Extract the [X, Y] coordinate from the center of the cell holding the provided text.  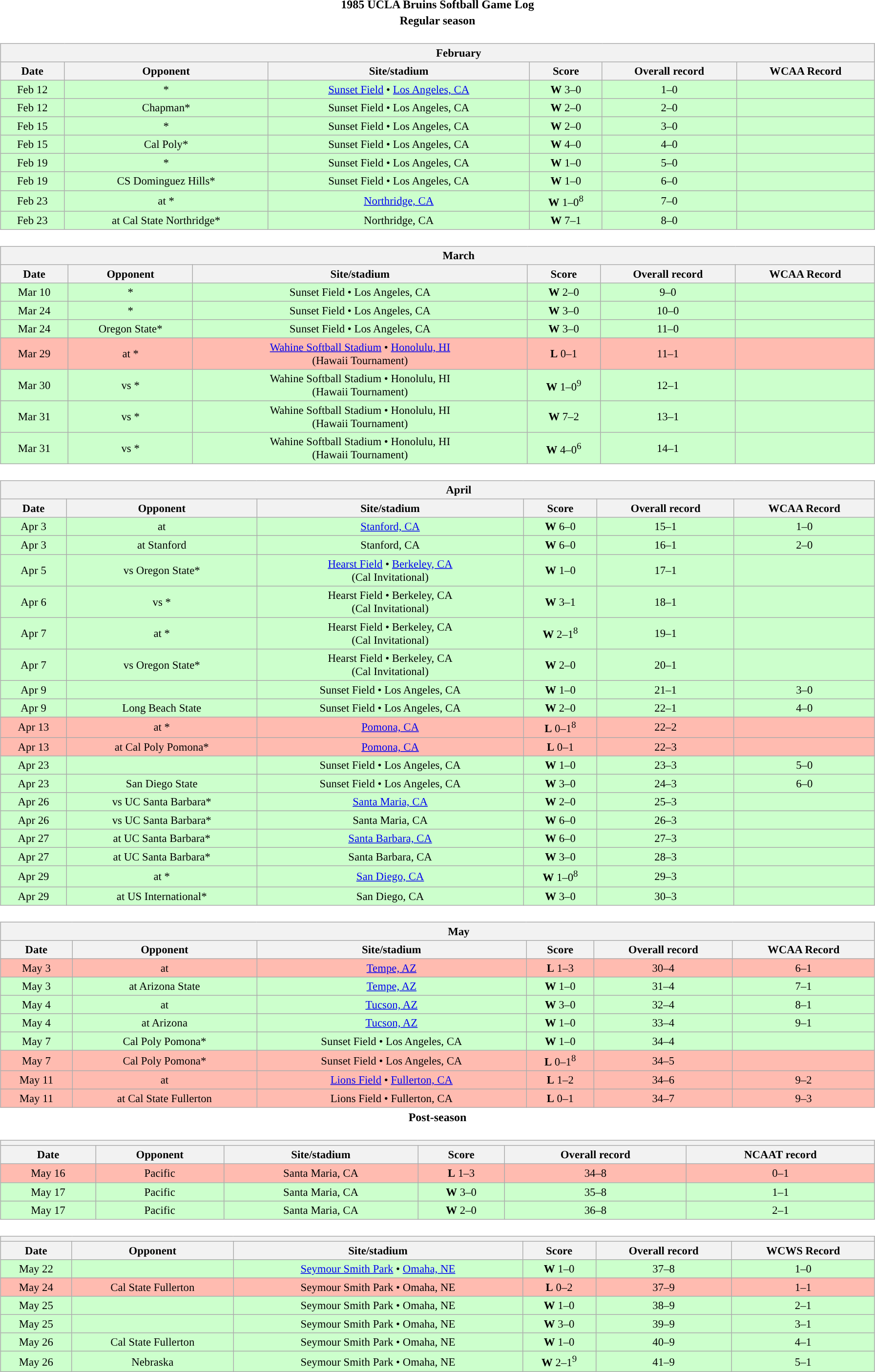
at Stanford [162, 545]
L 1–2 [561, 1080]
11–1 [668, 353]
at Cal Poly Pomona* [162, 747]
7–1 [804, 986]
Mar 29 [34, 353]
22–2 [666, 727]
W 2–18 [561, 634]
CS Dominguez Hills* [166, 181]
Apr 5 [34, 570]
22–1 [666, 708]
9–2 [804, 1080]
40–9 [664, 1342]
at Arizona [165, 1023]
37–9 [664, 1287]
WCWS Record [803, 1250]
26–3 [666, 820]
at US International* [162, 896]
11–0 [668, 329]
33–4 [663, 1023]
8–1 [804, 1004]
34–4 [663, 1041]
NCAAT record [781, 1155]
23–3 [666, 765]
Mar 30 [34, 386]
16–1 [666, 545]
at Cal State Northridge* [166, 220]
May 16 [48, 1173]
24–3 [666, 783]
W 1–09 [563, 386]
17–1 [666, 570]
San Diego State [162, 783]
Long Beach State [162, 708]
9–1 [804, 1023]
Cal Poly* [166, 144]
February [437, 53]
39–9 [664, 1324]
Apr 6 [34, 601]
18–1 [666, 601]
at Cal State Fullerton [165, 1099]
30–4 [663, 968]
21–1 [666, 690]
Nebraska [152, 1361]
34–7 [663, 1099]
March [437, 255]
W 7–2 [563, 417]
10–0 [668, 310]
3–1 [803, 1324]
Oregon State* [131, 329]
Chapman* [166, 108]
0–1 [781, 1173]
W 4–06 [563, 448]
W 4–0 [566, 144]
6–1 [804, 968]
L 0–2 [559, 1287]
13–1 [668, 417]
14–1 [668, 448]
May 24 [36, 1287]
W 3–1 [561, 601]
34–8 [595, 1173]
31–4 [663, 986]
20–1 [666, 665]
7–0 [669, 201]
27–3 [666, 839]
W 2–19 [559, 1361]
32–4 [663, 1004]
30–3 [666, 896]
41–9 [664, 1361]
29–3 [666, 876]
May 22 [36, 1269]
Mar 10 [34, 292]
34–5 [663, 1061]
W 7–1 [566, 220]
36–8 [595, 1210]
12–1 [668, 386]
15–1 [666, 527]
22–3 [666, 747]
4–1 [803, 1342]
at Arizona State [165, 986]
25–3 [666, 802]
9–3 [804, 1099]
May [437, 931]
5–1 [803, 1361]
34–6 [663, 1080]
28–3 [666, 857]
38–9 [664, 1306]
April [437, 490]
19–1 [666, 634]
35–8 [595, 1191]
9–0 [668, 292]
37–8 [664, 1269]
8–0 [669, 220]
